Provide the (X, Y) coordinate of the cell's center where the given text is located.  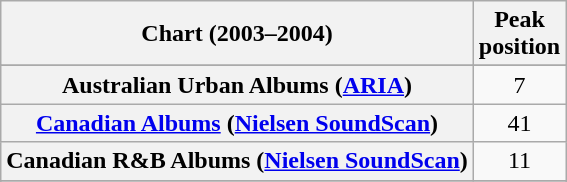
Peakposition (519, 34)
Canadian R&B Albums (Nielsen SoundScan) (238, 161)
41 (519, 123)
Australian Urban Albums (ARIA) (238, 85)
11 (519, 161)
7 (519, 85)
Chart (2003–2004) (238, 34)
Canadian Albums (Nielsen SoundScan) (238, 123)
